Pinpoint the cell where the given text exists, returning its (X, Y) midpoint coordinate. 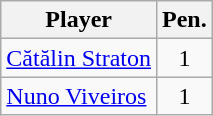
Cătălin Straton (79, 58)
Pen. (185, 20)
Nuno Viveiros (79, 96)
Player (79, 20)
